Search for the cell housing the specified text and yield its [X, Y] center coordinate. 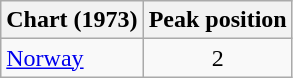
2 [218, 58]
Peak position [218, 20]
Norway [72, 58]
Chart (1973) [72, 20]
